Find where the given text appears and provide that cell's center as [x, y] coordinate. 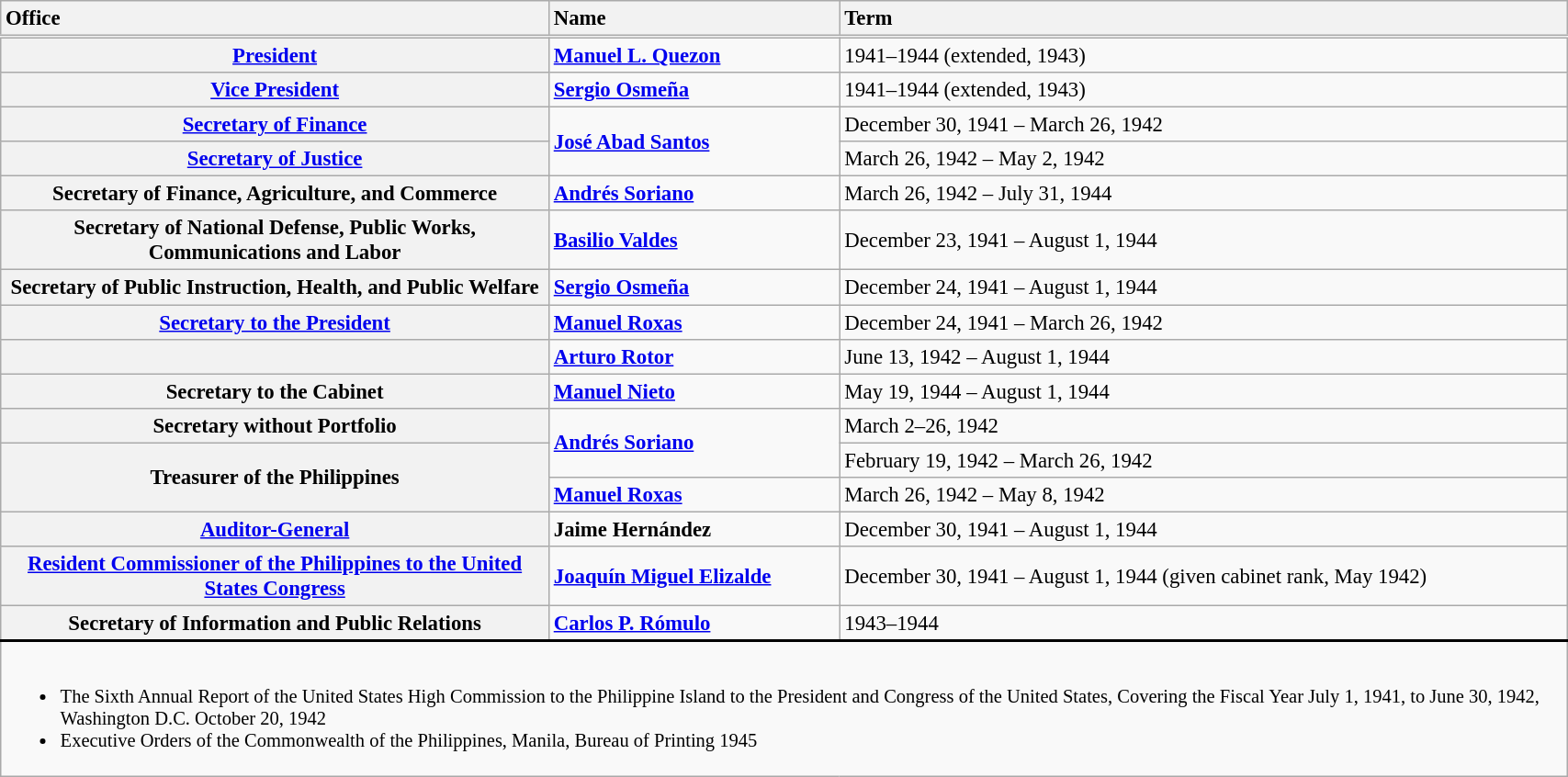
1943–1944 [1203, 623]
Treasurer of the Philippines [276, 478]
Manuel Nieto [694, 391]
June 13, 1942 – August 1, 1944 [1203, 356]
Vice President [276, 90]
December 23, 1941 – August 1, 1944 [1203, 241]
December 30, 1941 – August 1, 1944 (given cabinet rank, May 1942) [1203, 577]
December 30, 1941 – August 1, 1944 [1203, 529]
Resident Commissioner of the Philippines to the United States Congress [276, 577]
Secretary without Portfolio [276, 425]
Term [1203, 18]
Secretary of National Defense, Public Works, Communications and Labor [276, 241]
Secretary of Finance, Agriculture, and Commerce [276, 194]
President [276, 55]
May 19, 1944 – August 1, 1944 [1203, 391]
Arturo Rotor [694, 356]
Basilio Valdes [694, 241]
José Abad Santos [694, 141]
Joaquín Miguel Elizalde [694, 577]
February 19, 1942 – March 26, 1942 [1203, 460]
Secretary of Information and Public Relations [276, 623]
March 26, 1942 – May 8, 1942 [1203, 495]
Secretary to the President [276, 322]
March 2–26, 1942 [1203, 425]
December 30, 1941 – March 26, 1942 [1203, 125]
Name [694, 18]
March 26, 1942 – May 2, 1942 [1203, 159]
March 26, 1942 – July 31, 1944 [1203, 194]
Jaime Hernández [694, 529]
Secretary of Public Instruction, Health, and Public Welfare [276, 287]
December 24, 1941 – August 1, 1944 [1203, 287]
Secretary of Justice [276, 159]
Office [276, 18]
Auditor-General [276, 529]
Manuel L. Quezon [694, 55]
Carlos P. Rómulo [694, 623]
December 24, 1941 – March 26, 1942 [1203, 322]
Secretary to the Cabinet [276, 391]
Secretary of Finance [276, 125]
